Determine the [X, Y] coordinate at the center of the cell enclosing the given text.  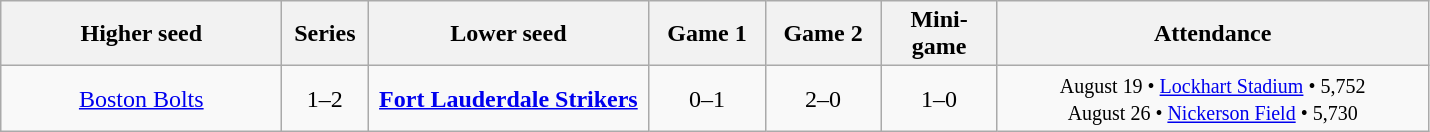
0–1 [707, 98]
2–0 [823, 98]
Attendance [1212, 34]
Fort Lauderdale Strikers [508, 98]
1–0 [939, 98]
Series [325, 34]
Lower seed [508, 34]
Boston Bolts [142, 98]
Higher seed [142, 34]
August 19 • Lockhart Stadium • 5,752August 26 • Nickerson Field • 5,730 [1212, 98]
Game 2 [823, 34]
1–2 [325, 98]
Game 1 [707, 34]
Mini-game [939, 34]
